Determine the [X, Y] coordinate at the center of the cell enclosing the given text.  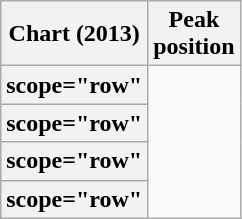
Chart (2013) [74, 34]
Peakposition [194, 34]
